Determine the (x, y) coordinate at the center of the cell enclosing the given text.  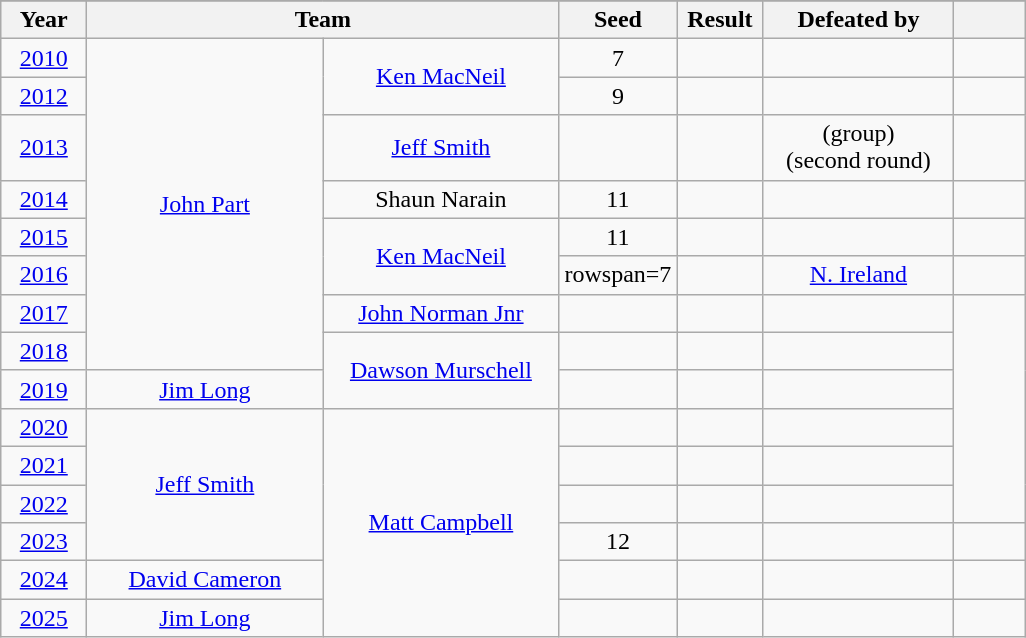
Defeated by (858, 20)
2020 (44, 427)
2016 (44, 275)
(group) (second round) (858, 148)
2015 (44, 237)
2018 (44, 351)
2013 (44, 148)
Result (720, 20)
12 (618, 542)
2024 (44, 580)
2025 (44, 618)
2014 (44, 199)
Dawson Murschell (441, 370)
rowspan=7 (618, 275)
John Part (205, 205)
2022 (44, 503)
Matt Campbell (441, 522)
Seed (618, 20)
N. Ireland (858, 275)
2021 (44, 465)
2017 (44, 313)
John Norman Jnr (441, 313)
2019 (44, 389)
David Cameron (205, 580)
2012 (44, 96)
Shaun Narain (441, 199)
2010 (44, 58)
Team (323, 20)
9 (618, 96)
Year (44, 20)
2023 (44, 542)
7 (618, 58)
